Search for the cell housing the specified text and yield its (x, y) center coordinate. 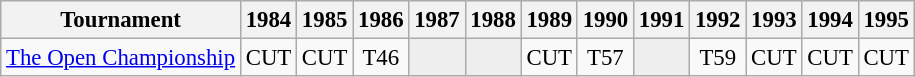
1991 (661, 20)
1984 (268, 20)
Tournament (121, 20)
1992 (718, 20)
1987 (437, 20)
1986 (381, 20)
The Open Championship (121, 58)
1995 (886, 20)
1990 (605, 20)
1988 (493, 20)
1989 (549, 20)
T46 (381, 58)
T57 (605, 58)
1985 (325, 20)
1993 (774, 20)
1994 (830, 20)
T59 (718, 58)
